Locate the cell with the specified text and output its [X, Y] center coordinate. 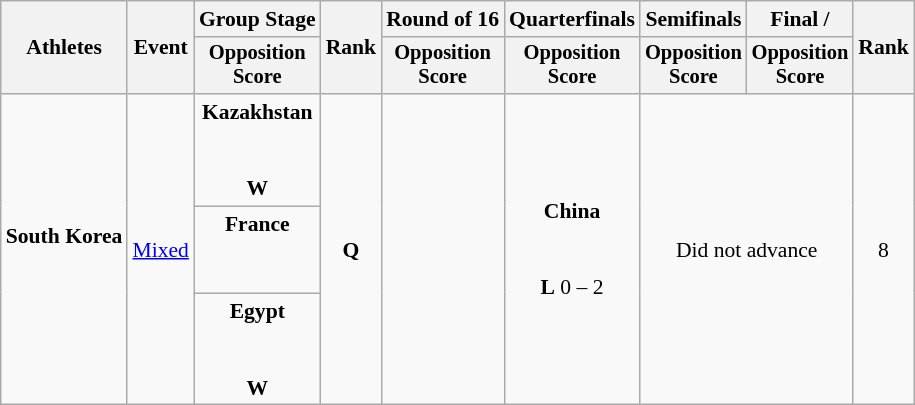
Round of 16 [442, 19]
Q [352, 250]
Athletes [64, 48]
Did not advance [746, 250]
8 [884, 250]
Quarterfinals [572, 19]
Event [160, 48]
France [258, 250]
ChinaL 0 – 2 [572, 250]
Semifinals [694, 19]
South Korea [64, 250]
Final / [800, 19]
KazakhstanW [258, 150]
Mixed [160, 250]
Group Stage [258, 19]
EgyptW [258, 349]
